For the text-containing cell, return its midpoint in [X, Y] coordinate format. 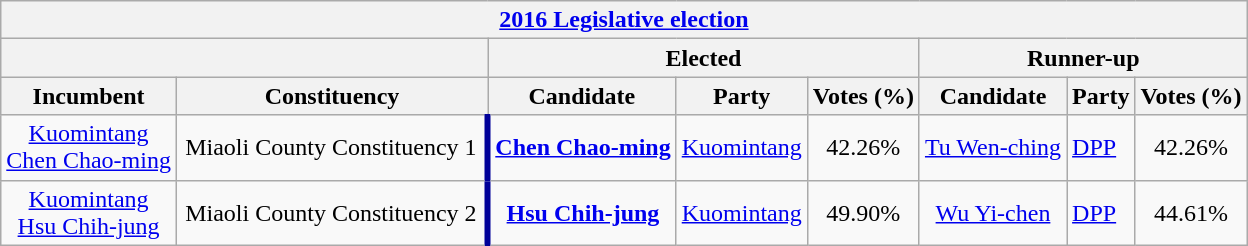
KuomintangHsu Chih-jung [89, 212]
Hsu Chih-jung [582, 212]
Wu Yi-chen [992, 212]
44.61% [1191, 212]
2016 Legislative election [624, 20]
Incumbent [89, 96]
Tu Wen-ching [992, 148]
Miaoli County Constituency 1 [332, 148]
KuomintangChen Chao-ming [89, 148]
Runner-up [1083, 58]
Elected [704, 58]
Miaoli County Constituency 2 [332, 212]
49.90% [863, 212]
Constituency [332, 96]
Chen Chao-ming [582, 148]
